Extract the (X, Y) coordinate from the center of the cell holding the provided text.  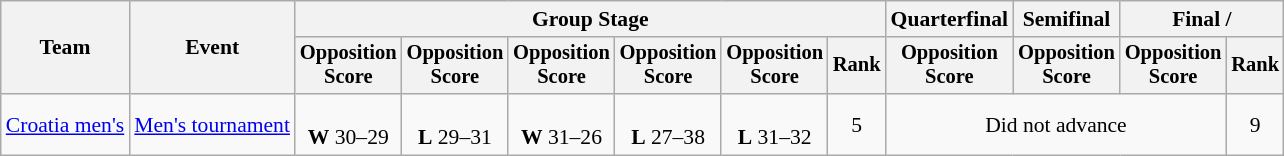
Semifinal (1066, 19)
Did not advance (1056, 124)
Final / (1202, 19)
Event (212, 48)
5 (857, 124)
9 (1255, 124)
Group Stage (590, 19)
L 29–31 (456, 124)
Quarterfinal (950, 19)
W 30–29 (348, 124)
W 31–26 (562, 124)
Men's tournament (212, 124)
Team (66, 48)
L 27–38 (668, 124)
Croatia men's (66, 124)
L 31–32 (774, 124)
